Determine the (x, y) coordinate at the center of the cell enclosing the given text.  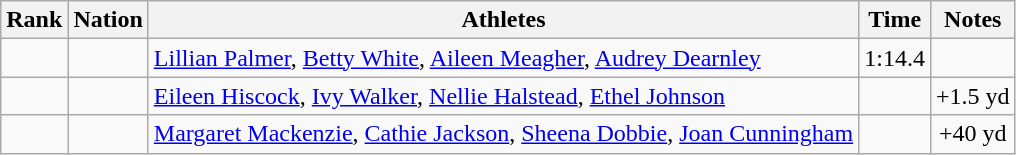
Lillian Palmer, Betty White, Aileen Meagher, Audrey Dearnley (503, 58)
Eileen Hiscock, Ivy Walker, Nellie Halstead, Ethel Johnson (503, 96)
Nation (108, 20)
+1.5 yd (972, 96)
Athletes (503, 20)
Time (895, 20)
Notes (972, 20)
Margaret Mackenzie, Cathie Jackson, Sheena Dobbie, Joan Cunningham (503, 134)
Rank (34, 20)
1:14.4 (895, 58)
+40 yd (972, 134)
